Find where the given text appears and provide that cell's center as (x, y) coordinate. 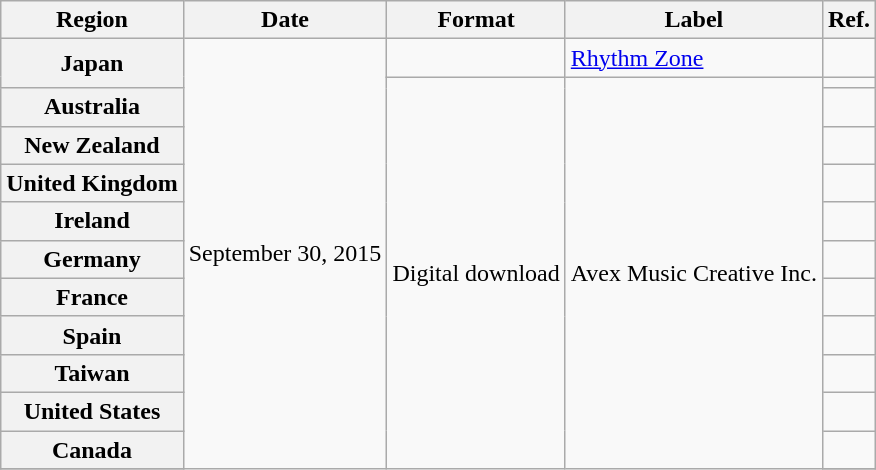
France (92, 297)
United States (92, 411)
September 30, 2015 (285, 254)
Australia (92, 107)
Region (92, 20)
Digital download (476, 273)
Canada (92, 449)
Avex Music Creative Inc. (694, 273)
Rhythm Zone (694, 58)
Germany (92, 259)
Ireland (92, 221)
Label (694, 20)
Taiwan (92, 373)
Format (476, 20)
New Zealand (92, 145)
United Kingdom (92, 183)
Ref. (848, 20)
Date (285, 20)
Japan (92, 64)
Spain (92, 335)
